Find where the given text appears and provide that cell's center as (X, Y) coordinate. 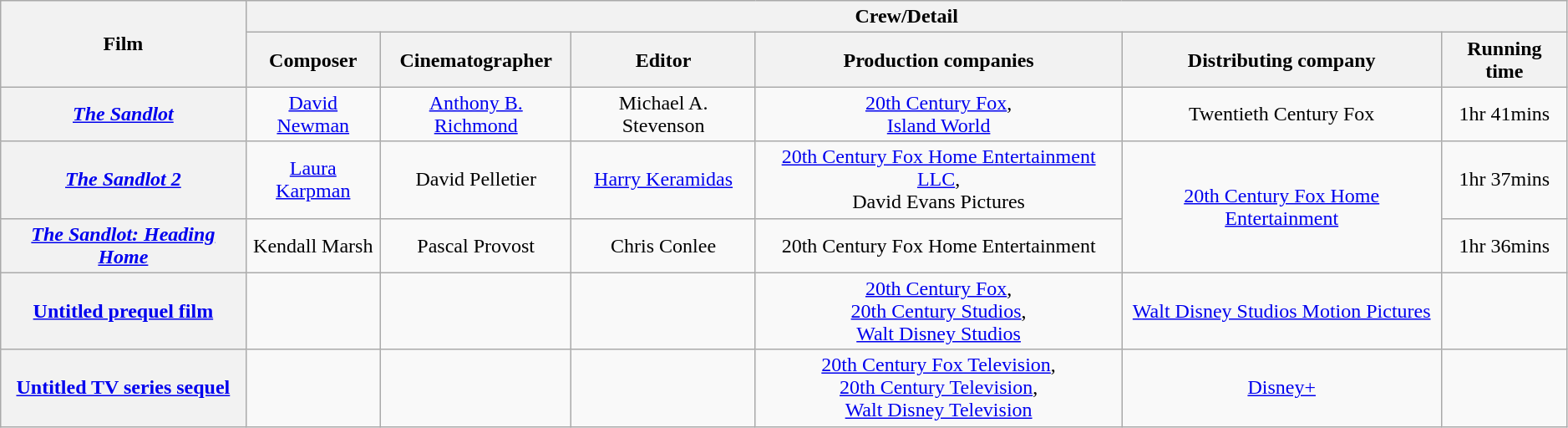
Anthony B. Richmond (476, 114)
20th Century Fox Television, 20th Century Television, Walt Disney Television (939, 388)
1hr 37mins (1504, 180)
Twentieth Century Fox (1281, 114)
Laura Karpman (312, 180)
Kendall Marsh (312, 246)
Composer (312, 60)
Harry Keramidas (663, 180)
Untitled prequel film (124, 311)
1hr 41mins (1504, 114)
Running time (1504, 60)
David Newman (312, 114)
1hr 36mins (1504, 246)
Walt Disney Studios Motion Pictures (1281, 311)
Production companies (939, 60)
Disney+ (1281, 388)
20th Century Fox, Island World (939, 114)
The Sandlot (124, 114)
The Sandlot 2 (124, 180)
Cinematographer (476, 60)
Pascal Provost (476, 246)
The Sandlot: Heading Home (124, 246)
David Pelletier (476, 180)
Untitled TV series sequel (124, 388)
20th Century Fox Home Entertainment LLC, David Evans Pictures (939, 180)
Editor (663, 60)
20th Century Fox, 20th Century Studios, Walt Disney Studios (939, 311)
Chris Conlee (663, 246)
Crew/Detail (906, 17)
Film (124, 43)
Michael A. Stevenson (663, 114)
Distributing company (1281, 60)
